Extract the (X, Y) coordinate from the center of the cell holding the provided text.  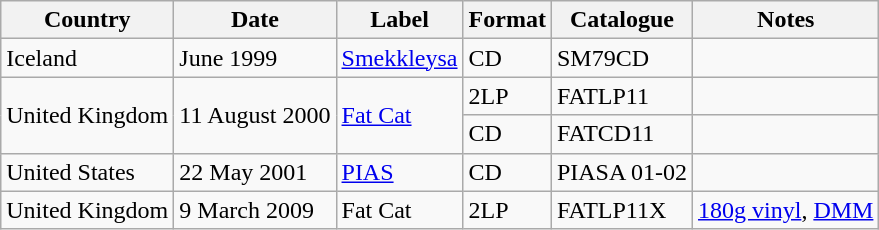
United States (88, 172)
SM79CD (622, 58)
Label (400, 20)
22 May 2001 (255, 172)
Country (88, 20)
9 March 2009 (255, 210)
Date (255, 20)
Format (507, 20)
Catalogue (622, 20)
PIASA 01-02 (622, 172)
FATLP11 (622, 96)
June 1999 (255, 58)
Notes (786, 20)
FATCD11 (622, 134)
Iceland (88, 58)
FATLP11X (622, 210)
11 August 2000 (255, 115)
Smekkleysa (400, 58)
PIAS (400, 172)
180g vinyl, DMM (786, 210)
